Determine the [x, y] coordinate at the center of the cell enclosing the given text.  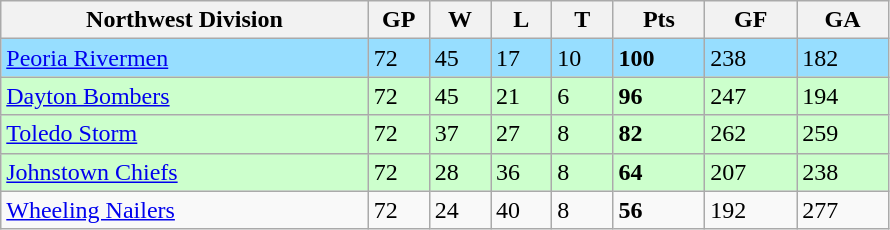
82 [659, 134]
24 [460, 210]
Johnstown Chiefs [184, 172]
277 [843, 210]
Wheeling Nailers [184, 210]
207 [751, 172]
Northwest Division [184, 20]
GF [751, 20]
194 [843, 96]
40 [522, 210]
Pts [659, 20]
182 [843, 58]
247 [751, 96]
L [522, 20]
Peoria Rivermen [184, 58]
262 [751, 134]
64 [659, 172]
259 [843, 134]
W [460, 20]
21 [522, 96]
96 [659, 96]
17 [522, 58]
28 [460, 172]
Toledo Storm [184, 134]
6 [582, 96]
T [582, 20]
10 [582, 58]
36 [522, 172]
Dayton Bombers [184, 96]
100 [659, 58]
37 [460, 134]
GA [843, 20]
GP [398, 20]
56 [659, 210]
192 [751, 210]
27 [522, 134]
